Pinpoint the cell where the given text exists, returning its [x, y] midpoint coordinate. 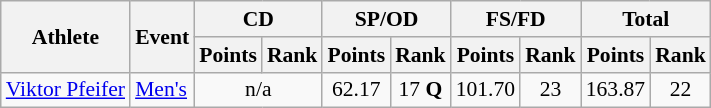
23 [550, 90]
SP/OD [386, 19]
163.87 [616, 90]
22 [680, 90]
FS/FD [516, 19]
Viktor Pfeifer [66, 90]
101.70 [486, 90]
Men's [162, 90]
17 Q [420, 90]
Event [162, 36]
Athlete [66, 36]
n/a [258, 90]
CD [258, 19]
Total [646, 19]
62.17 [356, 90]
